Identify which cell holds the provided text, then report its [x, y] central coordinate. 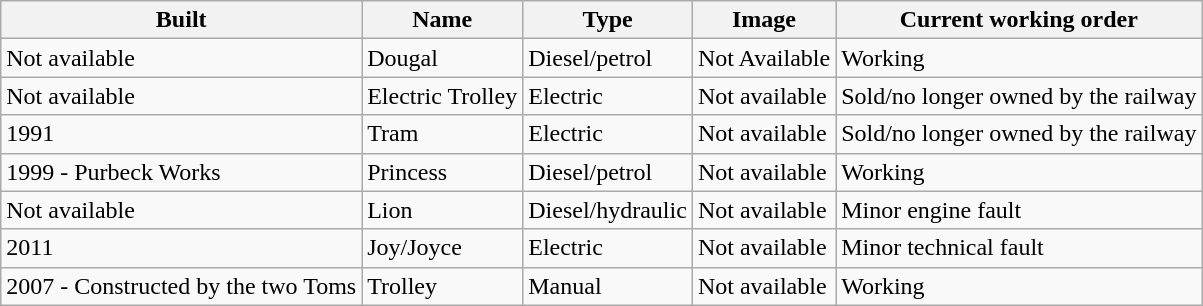
2007 - Constructed by the two Toms [182, 286]
Minor technical fault [1019, 248]
Manual [608, 286]
1999 - Purbeck Works [182, 172]
1991 [182, 134]
Trolley [442, 286]
Current working order [1019, 20]
Electric Trolley [442, 96]
Tram [442, 134]
Princess [442, 172]
Lion [442, 210]
Dougal [442, 58]
Image [764, 20]
Built [182, 20]
Not Available [764, 58]
Type [608, 20]
Diesel/hydraulic [608, 210]
Joy/Joyce [442, 248]
Name [442, 20]
2011 [182, 248]
Minor engine fault [1019, 210]
